Search for the cell housing the specified text and yield its [x, y] center coordinate. 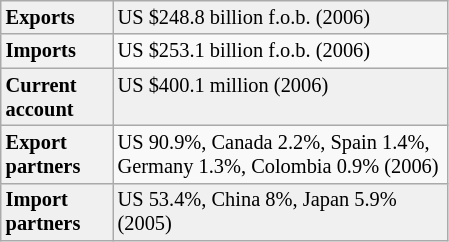
Import partners [57, 212]
Export partners [57, 154]
US $253.1 billion f.o.b. (2006) [280, 51]
Imports [57, 51]
US 53.4%, China 8%, Japan 5.9% (2005) [280, 212]
Exports [57, 17]
US $248.8 billion f.o.b. (2006) [280, 17]
US 90.9%, Canada 2.2%, Spain 1.4%, Germany 1.3%, Colombia 0.9% (2006) [280, 154]
Current account [57, 97]
US $400.1 million (2006) [280, 97]
